Return (X, Y) of the center of cell containing provided text 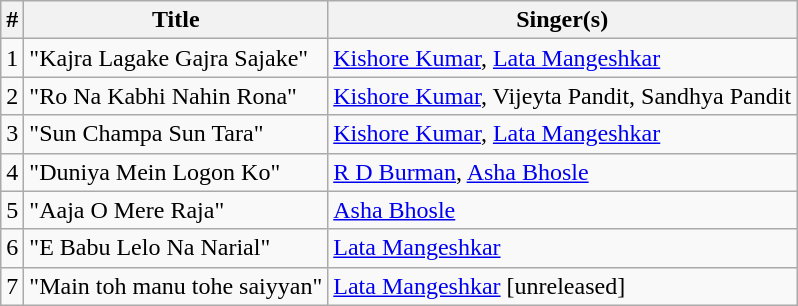
"Ro Na Kabhi Nahin Rona" (176, 96)
3 (12, 134)
R D Burman, Asha Bhosle (562, 172)
Title (176, 20)
Singer(s) (562, 20)
6 (12, 248)
"Main toh manu tohe saiyyan" (176, 286)
"Aaja O Mere Raja" (176, 210)
"Kajra Lagake Gajra Sajake" (176, 58)
Kishore Kumar, Vijeyta Pandit, Sandhya Pandit (562, 96)
"Duniya Mein Logon Ko" (176, 172)
"E Babu Lelo Na Narial" (176, 248)
4 (12, 172)
Asha Bhosle (562, 210)
5 (12, 210)
Lata Mangeshkar (562, 248)
2 (12, 96)
Lata Mangeshkar [unreleased] (562, 286)
7 (12, 286)
# (12, 20)
1 (12, 58)
"Sun Champa Sun Tara" (176, 134)
